For the text-containing cell, return its midpoint in (X, Y) coordinate format. 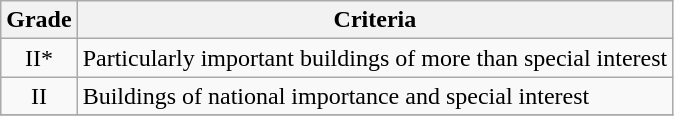
Criteria (375, 20)
Buildings of national importance and special interest (375, 96)
Particularly important buildings of more than special interest (375, 58)
II* (39, 58)
Grade (39, 20)
II (39, 96)
